For the text-containing cell, return its midpoint in [X, Y] coordinate format. 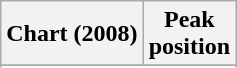
Peakposition [189, 34]
Chart (2008) [72, 34]
